Provide the (X, Y) coordinate of the cell's center where the given text is located.  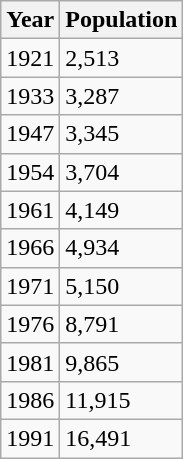
16,491 (122, 438)
4,149 (122, 210)
9,865 (122, 362)
1947 (30, 134)
1986 (30, 400)
1981 (30, 362)
1976 (30, 324)
1921 (30, 58)
3,704 (122, 172)
1991 (30, 438)
1971 (30, 286)
Year (30, 20)
3,345 (122, 134)
Population (122, 20)
1961 (30, 210)
3,287 (122, 96)
1954 (30, 172)
1966 (30, 248)
4,934 (122, 248)
8,791 (122, 324)
2,513 (122, 58)
1933 (30, 96)
5,150 (122, 286)
11,915 (122, 400)
